Provide the (x, y) coordinate of the cell's center where the given text is located.  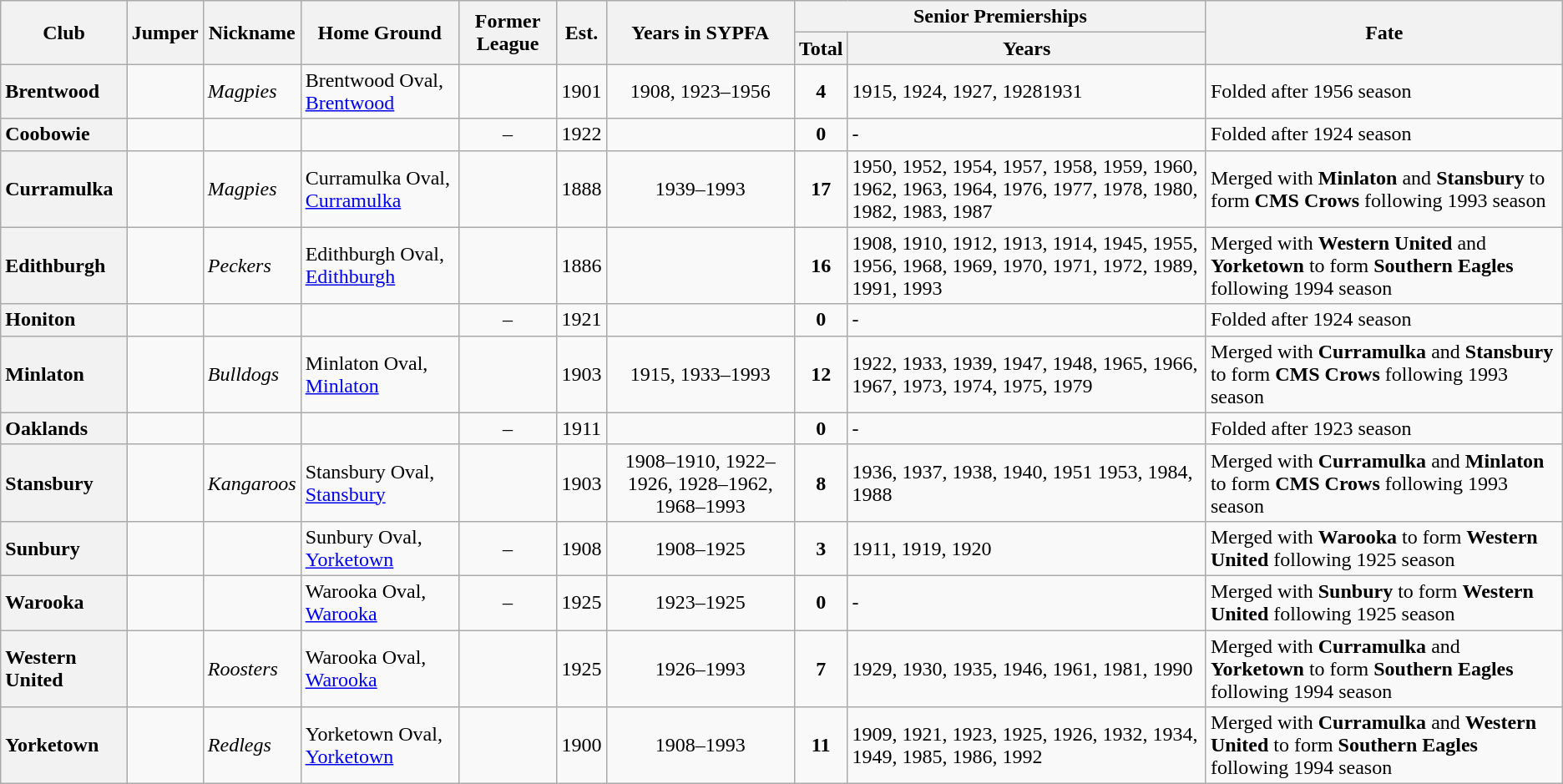
1908–1925 (700, 548)
Minlaton (63, 374)
Curramulka Oval, Curramulka (379, 189)
1901 (581, 92)
Peckers (252, 266)
Roosters (252, 668)
1911 (581, 428)
1908–1993 (700, 746)
Nickname (252, 33)
Total (821, 48)
1886 (581, 266)
1921 (581, 320)
Bulldogs (252, 374)
Curramulka (63, 189)
Edithburgh Oval, Edithburgh (379, 266)
Merged with Warooka to form Western United following 1925 season (1384, 548)
1908, 1910, 1912, 1913, 1914, 1945, 1955, 1956, 1968, 1969, 1970, 1971, 1972, 1989, 1991, 1993 (1027, 266)
Merged with Western United and Yorketown to form Southern Eagles following 1994 season (1384, 266)
1936, 1937, 1938, 1940, 1951 1953, 1984, 1988 (1027, 483)
Minlaton Oval, Minlaton (379, 374)
Honiton (63, 320)
Folded after 1956 season (1384, 92)
1929, 1930, 1935, 1946, 1961, 1981, 1990 (1027, 668)
Coobowie (63, 134)
Merged with Sunbury to form Western United following 1925 season (1384, 603)
1923–1925 (700, 603)
4 (821, 92)
Brentwood Oval, Brentwood (379, 92)
Redlegs (252, 746)
Edithburgh (63, 266)
Merged with Curramulka and Western United to form Southern Eagles following 1994 season (1384, 746)
Years (1027, 48)
1911, 1919, 1920 (1027, 548)
Sunbury Oval, Yorketown (379, 548)
Stansbury (63, 483)
Home Ground (379, 33)
Years in SYPFA (700, 33)
1915, 1924, 1927, 19281931 (1027, 92)
Oaklands (63, 428)
Merged with Curramulka and Stansbury to form CMS Crows following 1993 season (1384, 374)
1909, 1921, 1923, 1925, 1926, 1932, 1934, 1949, 1985, 1986, 1992 (1027, 746)
Merged with Curramulka and Yorketown to form Southern Eagles following 1994 season (1384, 668)
Sunbury (63, 548)
Folded after 1923 season (1384, 428)
11 (821, 746)
Jumper (165, 33)
1939–1993 (700, 189)
Kangaroos (252, 483)
7 (821, 668)
1950, 1952, 1954, 1957, 1958, 1959, 1960, 1962, 1963, 1964, 1976, 1977, 1978, 1980, 1982, 1983, 1987 (1027, 189)
1922 (581, 134)
1908 (581, 548)
Brentwood (63, 92)
8 (821, 483)
Fate (1384, 33)
1922, 1933, 1939, 1947, 1948, 1965, 1966, 1967, 1973, 1974, 1975, 1979 (1027, 374)
1888 (581, 189)
12 (821, 374)
Club (63, 33)
Merged with Minlaton and Stansbury to form CMS Crows following 1993 season (1384, 189)
1900 (581, 746)
16 (821, 266)
1926–1993 (700, 668)
Former League (508, 33)
1908, 1923–1956 (700, 92)
Warooka (63, 603)
Western United (63, 668)
Est. (581, 33)
3 (821, 548)
1908–1910, 1922–1926, 1928–1962, 1968–1993 (700, 483)
Senior Premierships (1000, 17)
Merged with Curramulka and Minlaton to form CMS Crows following 1993 season (1384, 483)
Yorketown Oval, Yorketown (379, 746)
1915, 1933–1993 (700, 374)
17 (821, 189)
Stansbury Oval, Stansbury (379, 483)
Yorketown (63, 746)
